Locate the cell with the specified text and output its (X, Y) center coordinate. 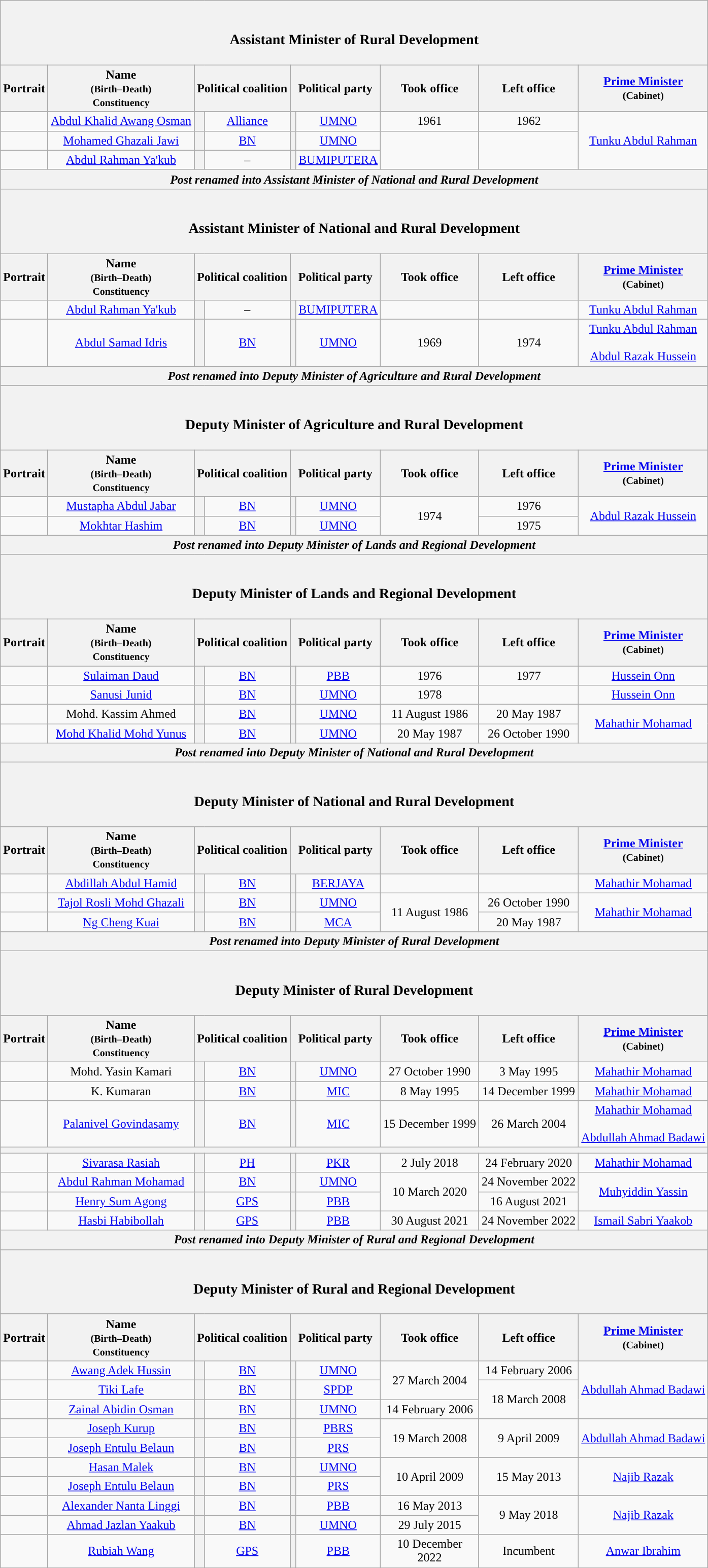
1978 (430, 695)
PKR (338, 1163)
Zainal Abidin Osman (121, 1409)
MCA (338, 922)
Tajol Rosli Mohd Ghazali (121, 902)
16 August 2021 (528, 1201)
Post renamed into Deputy Minister of Lands and Regional Development (354, 545)
Sanusi Junid (121, 695)
Sivarasa Rasiah (121, 1163)
Joseph Kurup (121, 1428)
Anwar Ibrahim (644, 1551)
Awang Adek Hussin (121, 1370)
Mustapha Abdul Jabar (121, 506)
10 December2022 (430, 1551)
2 July 2018 (430, 1163)
Deputy Minister of National and Rural Development (354, 794)
Mohd Khalid Mohd Yunus (121, 734)
Post renamed into Assistant Minister of National and Rural Development (354, 179)
Alliance (248, 121)
9 April 2009 (528, 1438)
1961 (430, 121)
3 May 1995 (528, 1072)
Post renamed into Deputy Minister of National and Rural Development (354, 753)
Abdul Samad Idris (121, 343)
Tunku Abdul RahmanAbdul Razak Hussein (644, 343)
Abdul Razak Hussein (644, 516)
Abdul Rahman Mohamad (121, 1182)
30 August 2021 (430, 1221)
1962 (528, 121)
Tiki Lafe (121, 1390)
Post renamed into Deputy Minister of Rural and Regional Development (354, 1240)
K. Kumaran (121, 1091)
Muhyiddin Yassin (644, 1192)
BERJAYA (338, 883)
PH (248, 1163)
Ahmad Jazlan Yaakub (121, 1525)
15 December 1999 (430, 1124)
Ng Cheng Kuai (121, 922)
1975 (528, 526)
16 May 2013 (430, 1506)
26 March 2004 (528, 1124)
Mohd. Kassim Ahmed (121, 714)
27 March 2004 (430, 1380)
Rubiah Wang (121, 1551)
9 May 2018 (528, 1515)
29 July 2015 (430, 1525)
Abdillah Abdul Hamid (121, 883)
Ismail Sabri Yaakob (644, 1221)
10 March 2020 (430, 1192)
Abdul Khalid Awang Osman (121, 121)
Incumbent (528, 1551)
Assistant Minister of National and Rural Development (354, 221)
14 December 1999 (528, 1091)
Henry Sum Agong (121, 1201)
18 March 2008 (528, 1400)
Post renamed into Deputy Minister of Rural Development (354, 941)
SPDP (338, 1390)
Assistant Minister of Rural Development (354, 32)
Deputy Minister of Rural and Regional Development (354, 1281)
15 May 2013 (528, 1477)
PBRS (338, 1428)
Deputy Minister of Rural Development (354, 983)
Deputy Minister of Agriculture and Rural Development (354, 418)
Palanivel Govindasamy (121, 1124)
1977 (528, 675)
Mahathir MohamadAbdullah Ahmad Badawi (644, 1124)
Post renamed into Deputy Minister of Agriculture and Rural Development (354, 376)
8 May 1995 (430, 1091)
24 February 2020 (528, 1163)
Mohamed Ghazali Jawi (121, 141)
19 March 2008 (430, 1438)
Sulaiman Daud (121, 675)
Hasan Malek (121, 1467)
1969 (430, 343)
10 April 2009 (430, 1477)
Hasbi Habibollah (121, 1221)
Mokhtar Hashim (121, 526)
Mohd. Yasin Kamari (121, 1072)
Alexander Nanta Linggi (121, 1506)
Deputy Minister of Lands and Regional Development (354, 586)
27 October 1990 (430, 1072)
